Determine the (X, Y) coordinate at the center of the cell enclosing the given text.  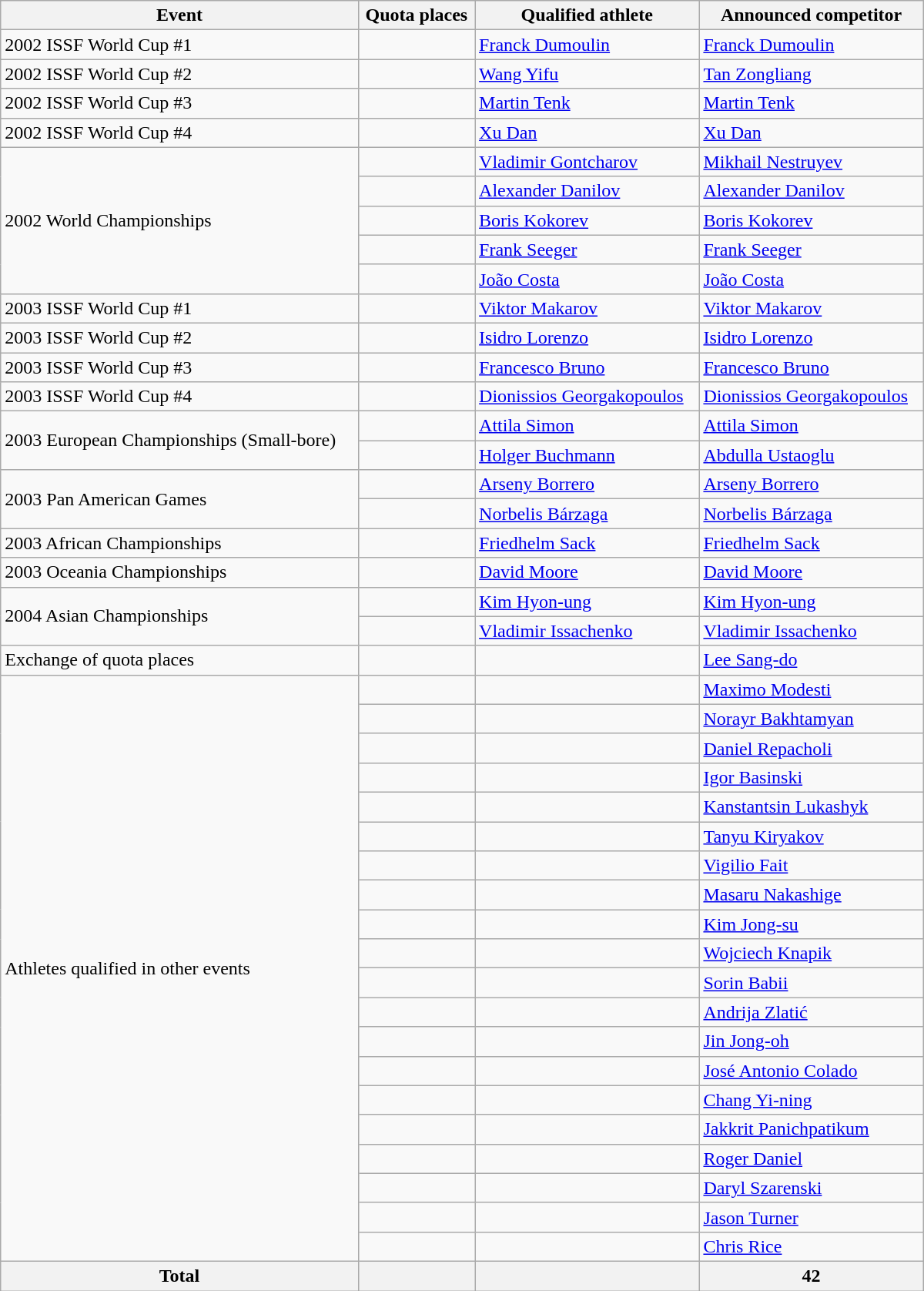
Maximo Modesti (812, 689)
Chang Yi-ning (812, 1100)
2004 Asian Championships (179, 616)
Mikhail Nestruyev (812, 162)
Daniel Repacholi (812, 748)
Quota places (416, 15)
Igor Basinski (812, 777)
2002 ISSF World Cup #1 (179, 45)
42 (812, 1276)
Chris Rice (812, 1246)
Abdulla Ustaoglu (812, 455)
Vigilio Fait (812, 866)
Exchange of quota places (179, 660)
Jin Jong-oh (812, 1041)
Vladimir Gontcharov (587, 162)
2002 World Championships (179, 220)
Norayr Bakhtamyan (812, 719)
Wang Yifu (587, 74)
2002 ISSF World Cup #4 (179, 132)
Jakkrit Panichpatikum (812, 1129)
2002 ISSF World Cup #3 (179, 103)
2003 ISSF World Cup #3 (179, 367)
2003 African Championships (179, 543)
Roger Daniel (812, 1159)
Total (179, 1276)
José Antonio Colado (812, 1071)
Kanstantsin Lukashyk (812, 806)
2003 Pan American Games (179, 499)
Tan Zongliang (812, 74)
Daryl Szarenski (812, 1188)
Kim Jong-su (812, 924)
Andrija Zlatić (812, 1012)
Holger Buchmann (587, 455)
Qualified athlete (587, 15)
Tanyu Kiryakov (812, 836)
Jason Turner (812, 1217)
Lee Sang-do (812, 660)
2003 ISSF World Cup #1 (179, 308)
Announced competitor (812, 15)
Sorin Babii (812, 983)
2003 European Championships (Small-bore) (179, 441)
Event (179, 15)
Wojciech Knapik (812, 954)
2003 Oceania Championships (179, 572)
2003 ISSF World Cup #4 (179, 397)
Masaru Nakashige (812, 895)
2002 ISSF World Cup #2 (179, 74)
Athletes qualified in other events (179, 967)
2003 ISSF World Cup #2 (179, 337)
